Determine the (x, y) coordinate at the center of the cell enclosing the given text.  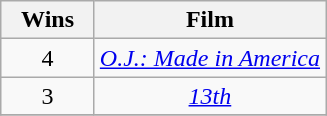
4 (48, 58)
3 (48, 96)
O.J.: Made in America (210, 58)
Wins (48, 20)
13th (210, 96)
Film (210, 20)
